Locate the cell with the specified text and output its [x, y] center coordinate. 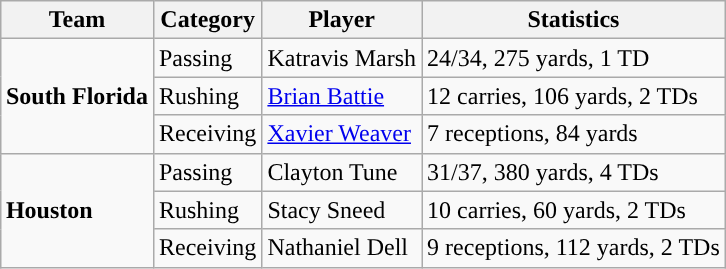
Player [342, 20]
9 receptions, 112 yards, 2 TDs [574, 248]
Brian Battie [342, 96]
Xavier Weaver [342, 134]
Katravis Marsh [342, 58]
Stacy Sneed [342, 210]
Statistics [574, 20]
31/37, 380 yards, 4 TDs [574, 172]
Team [76, 20]
24/34, 275 yards, 1 TD [574, 58]
7 receptions, 84 yards [574, 134]
Nathaniel Dell [342, 248]
Clayton Tune [342, 172]
12 carries, 106 yards, 2 TDs [574, 96]
South Florida [76, 96]
Category [207, 20]
Houston [76, 210]
10 carries, 60 yards, 2 TDs [574, 210]
